Capture the cell that displays the provided text and extract its (x, y) central coordinate. 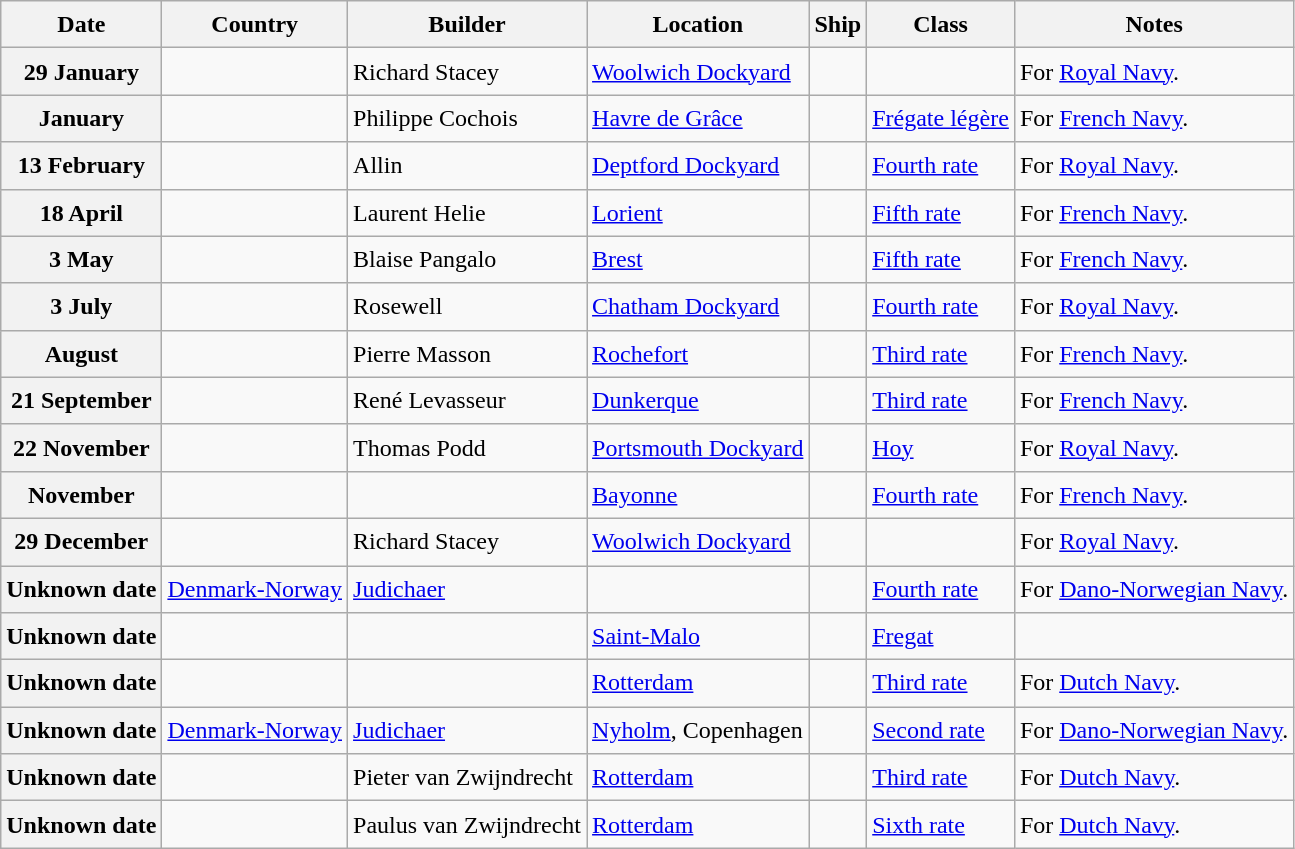
Class (941, 24)
Saint-Malo (698, 636)
Fregat (941, 636)
Deptford Dockyard (698, 166)
Ship (838, 24)
29 December (82, 542)
November (82, 494)
Laurent Helie (468, 212)
13 February (82, 166)
August (82, 354)
January (82, 118)
3 May (82, 260)
Rochefort (698, 354)
Pierre Masson (468, 354)
Allin (468, 166)
Dunkerque (698, 400)
Rosewell (468, 306)
Bayonne (698, 494)
Date (82, 24)
Nyholm, Copenhagen (698, 730)
Pieter van Zwijndrecht (468, 778)
Lorient (698, 212)
Havre de Grâce (698, 118)
Blaise Pangalo (468, 260)
22 November (82, 448)
Chatham Dockyard (698, 306)
Frégate légère (941, 118)
3 July (82, 306)
Country (255, 24)
Hoy (941, 448)
21 September (82, 400)
Philippe Cochois (468, 118)
29 January (82, 72)
Paulus van Zwijndrecht (468, 824)
Location (698, 24)
Thomas Podd (468, 448)
Second rate (941, 730)
18 April (82, 212)
Brest (698, 260)
Portsmouth Dockyard (698, 448)
Notes (1154, 24)
Sixth rate (941, 824)
René Levasseur (468, 400)
Builder (468, 24)
